Locate the cell with the specified text and output its (x, y) center coordinate. 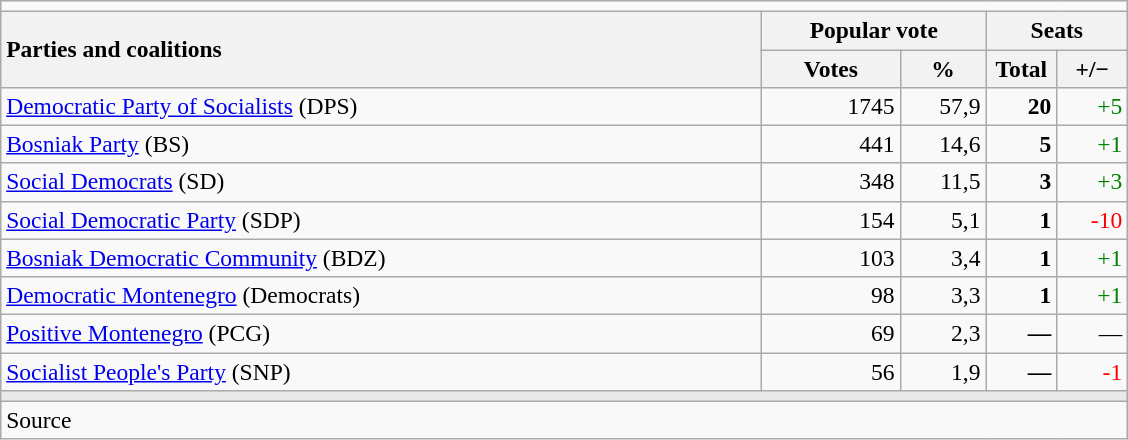
441 (831, 144)
Socialist People's Party (SNP) (382, 371)
Parties and coalitions (382, 49)
Social Democrats (SD) (382, 182)
154 (831, 220)
Votes (831, 68)
% (943, 68)
Seats (1057, 30)
98 (831, 295)
1,9 (943, 371)
Bosniak Party (BS) (382, 144)
Total (1022, 68)
Positive Montenegro (PCG) (382, 333)
3 (1022, 182)
1745 (831, 106)
20 (1022, 106)
+5 (1092, 106)
3,3 (943, 295)
3,4 (943, 258)
Democratic Party of Socialists (DPS) (382, 106)
Social Democratic Party (SDP) (382, 220)
11,5 (943, 182)
Democratic Montenegro (Democrats) (382, 295)
Source (564, 420)
-10 (1092, 220)
57,9 (943, 106)
Bosniak Democratic Community (BDZ) (382, 258)
+/− (1092, 68)
103 (831, 258)
69 (831, 333)
+3 (1092, 182)
5,1 (943, 220)
348 (831, 182)
-1 (1092, 371)
Popular vote (874, 30)
56 (831, 371)
14,6 (943, 144)
2,3 (943, 333)
5 (1022, 144)
